Search for the cell housing the specified text and yield its (x, y) center coordinate. 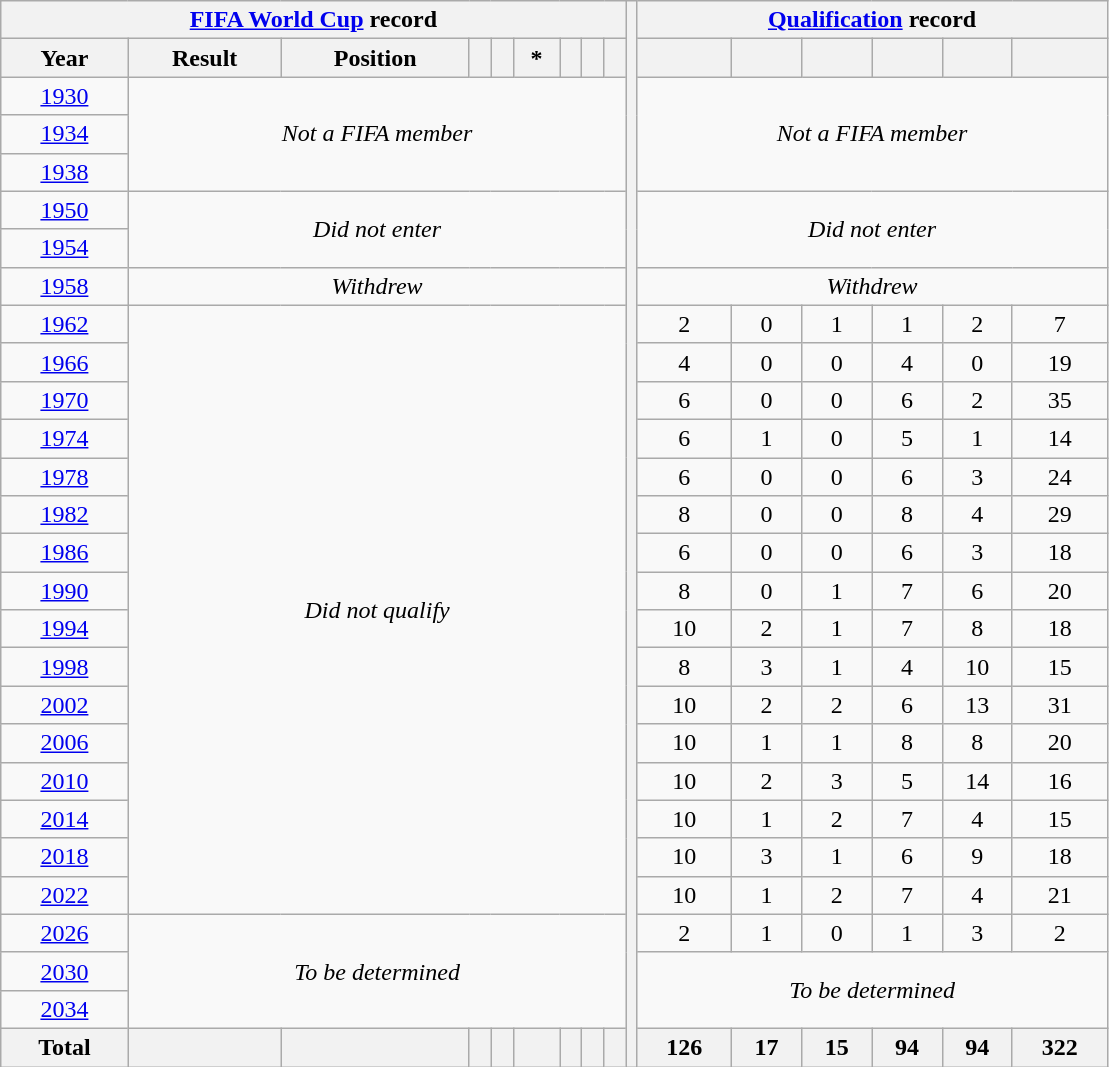
1982 (64, 515)
1998 (64, 667)
Result (204, 58)
1950 (64, 210)
2010 (64, 781)
2018 (64, 857)
1938 (64, 172)
24 (1060, 477)
21 (1060, 895)
13 (977, 705)
1962 (64, 324)
Qualification record (872, 20)
Position (375, 58)
1990 (64, 591)
19 (1060, 362)
2002 (64, 705)
17 (766, 1047)
2030 (64, 971)
1930 (64, 96)
FIFA World Cup record (314, 20)
1958 (64, 286)
1978 (64, 477)
31 (1060, 705)
* (536, 58)
1974 (64, 438)
322 (1060, 1047)
9 (977, 857)
Year (64, 58)
29 (1060, 515)
16 (1060, 781)
1994 (64, 629)
2034 (64, 1009)
35 (1060, 400)
1934 (64, 134)
1970 (64, 400)
2022 (64, 895)
1986 (64, 553)
1966 (64, 362)
1954 (64, 248)
Total (64, 1047)
2014 (64, 819)
126 (684, 1047)
2026 (64, 933)
2006 (64, 743)
Did not qualify (377, 610)
